Return [x, y] of the center of cell containing provided text 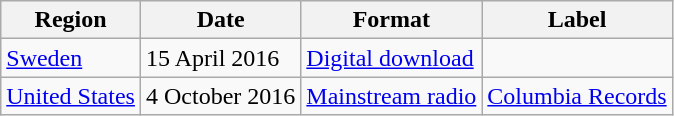
Date [220, 20]
Sweden [71, 58]
Label [577, 20]
Region [71, 20]
Columbia Records [577, 96]
Digital download [392, 58]
4 October 2016 [220, 96]
United States [71, 96]
Format [392, 20]
15 April 2016 [220, 58]
Mainstream radio [392, 96]
